Find where the given text appears and provide that cell's center as [X, Y] coordinate. 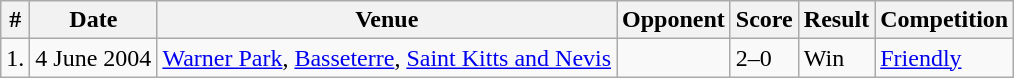
Competition [944, 20]
2–0 [764, 58]
Date [94, 20]
1. [16, 58]
Win [836, 58]
Result [836, 20]
# [16, 20]
Warner Park, Basseterre, Saint Kitts and Nevis [387, 58]
Venue [387, 20]
Friendly [944, 58]
4 June 2004 [94, 58]
Score [764, 20]
Opponent [674, 20]
